Return the [X, Y] coordinate for the center point of the cell that contains the specified text.  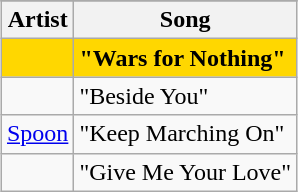
Spoon [37, 134]
Song [186, 20]
Artist [37, 20]
"Beside You" [186, 96]
"Keep Marching On" [186, 134]
"Wars for Nothing" [186, 58]
"Give Me Your Love" [186, 172]
